Locate the cell with the specified text and output its (X, Y) center coordinate. 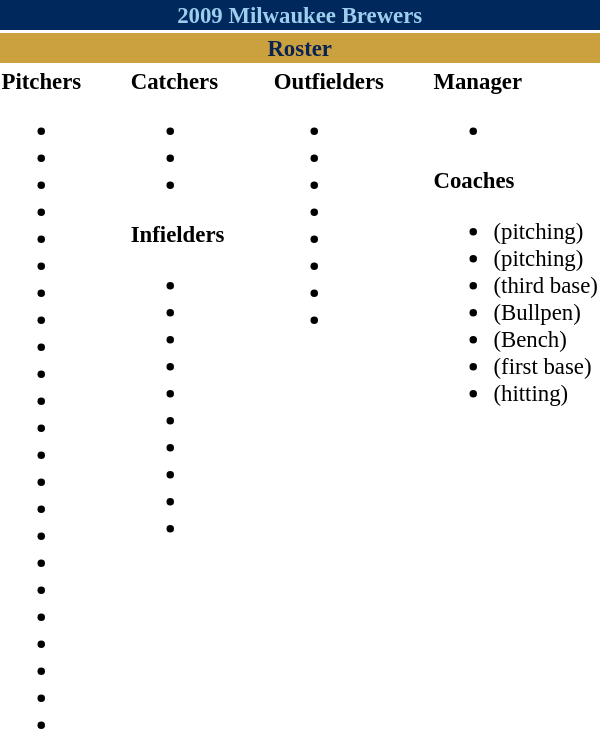
2009 Milwaukee Brewers (300, 15)
Roster (300, 48)
